Provide the [x, y] coordinate of the cell's center where the given text is located.  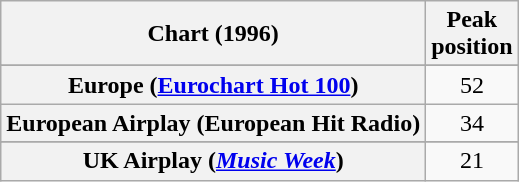
Peakposition [472, 34]
21 [472, 161]
34 [472, 123]
Chart (1996) [214, 34]
UK Airplay (Music Week) [214, 161]
52 [472, 85]
European Airplay (European Hit Radio) [214, 123]
Europe (Eurochart Hot 100) [214, 85]
